Search for the cell housing the specified text and yield its (x, y) center coordinate. 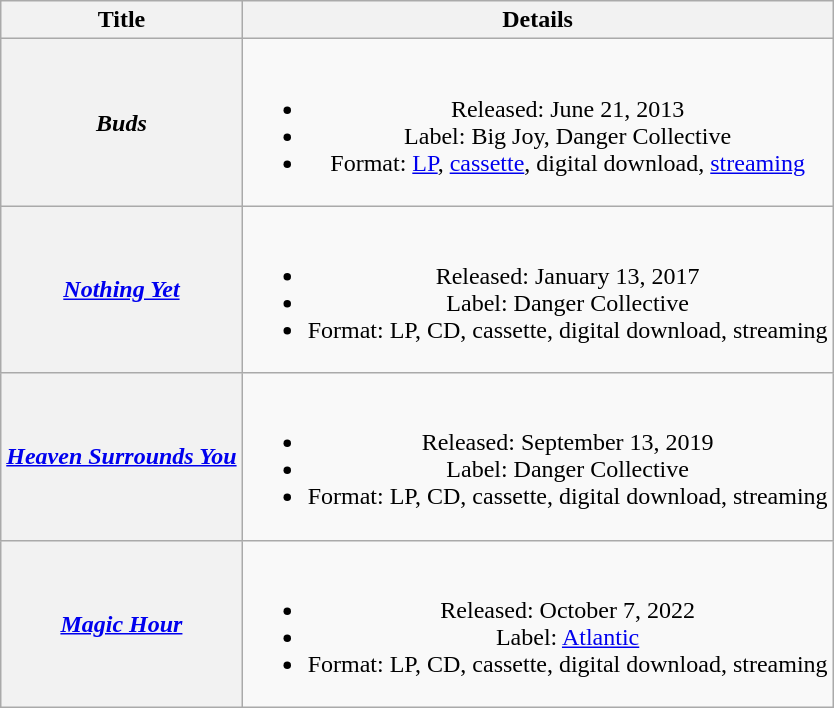
Released: June 21, 2013Label: Big Joy, Danger CollectiveFormat: LP, cassette, digital download, streaming (538, 122)
Magic Hour (122, 624)
Details (538, 20)
Heaven Surrounds You (122, 456)
Released: October 7, 2022Label: AtlanticFormat: LP, CD, cassette, digital download, streaming (538, 624)
Title (122, 20)
Buds (122, 122)
Released: September 13, 2019Label: Danger CollectiveFormat: LP, CD, cassette, digital download, streaming (538, 456)
Released: January 13, 2017Label: Danger CollectiveFormat: LP, CD, cassette, digital download, streaming (538, 290)
Nothing Yet (122, 290)
